Determine the [X, Y] coordinate at the center of the cell enclosing the given text.  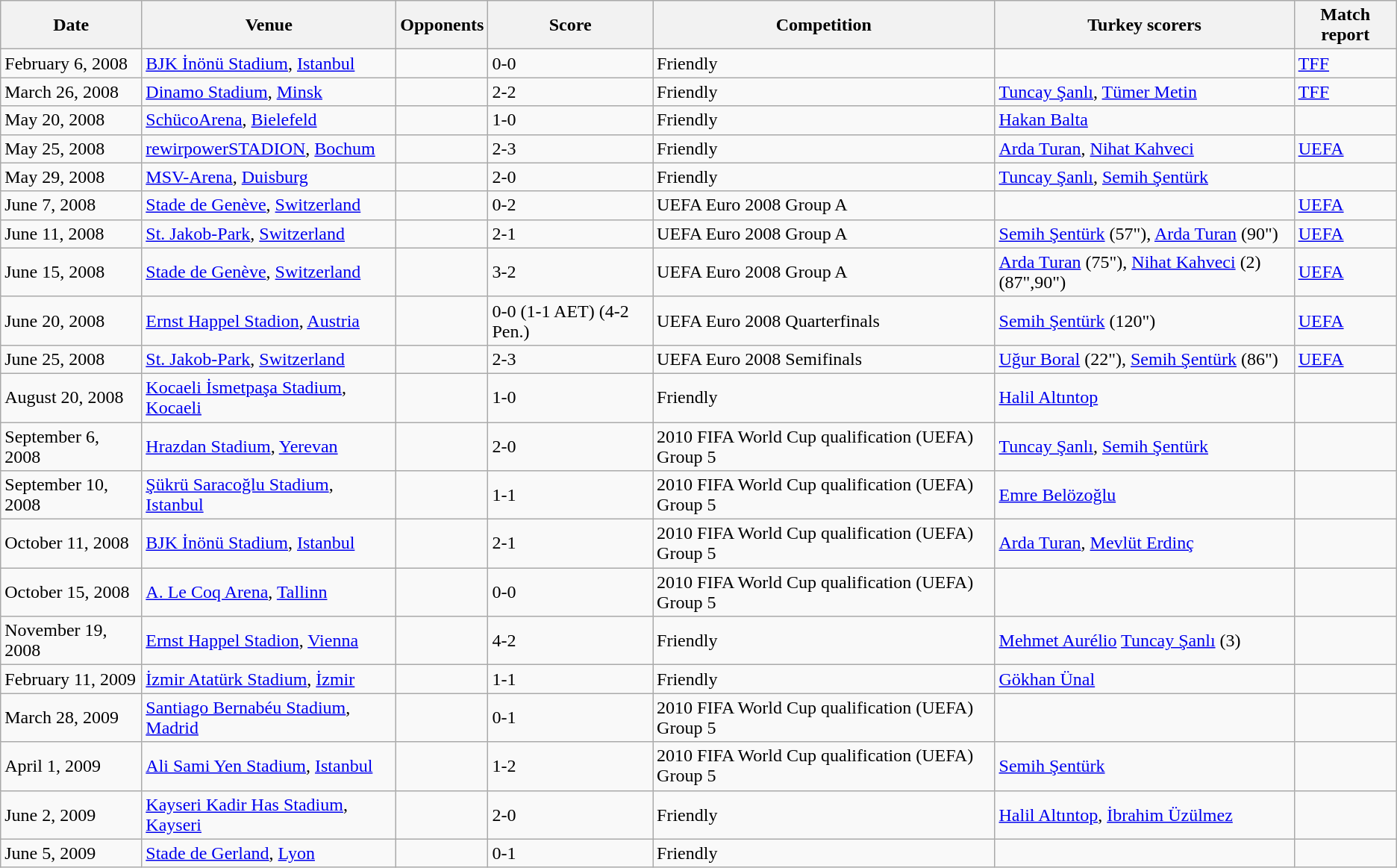
Şükrü Saracoğlu Stadium, Istanbul [269, 496]
June 11, 2008 [72, 234]
Ernst Happel Stadion, Vienna [269, 640]
September 6, 2008 [72, 446]
Hrazdan Stadium, Yerevan [269, 446]
Arda Turan (75"), Nihat Kahveci (2) (87",90") [1145, 272]
Semih Şentürk (120") [1145, 321]
October 15, 2008 [72, 593]
May 29, 2008 [72, 177]
Score [570, 25]
Hakan Balta [1145, 120]
SchücoArena, Bielefeld [269, 120]
4-2 [570, 640]
İzmir Atatürk Stadium, İzmir [269, 679]
Halil Altıntop, İbrahim Üzülmez [1145, 815]
Opponents [442, 25]
Kocaeli İsmetpaşa Stadium, Kocaeli [269, 397]
June 25, 2008 [72, 359]
Emre Belözoğlu [1145, 496]
Arda Turan, Mevlüt Erdinç [1145, 543]
Competition [824, 25]
February 6, 2008 [72, 63]
0-2 [570, 205]
UEFA Euro 2008 Semifinals [824, 359]
0-0 (1-1 AET) (4-2 Pen.) [570, 321]
Stade de Gerland, Lyon [269, 853]
Ali Sami Yen Stadium, Istanbul [269, 766]
March 28, 2009 [72, 718]
Tuncay Şanlı, Tümer Metin [1145, 92]
March 26, 2008 [72, 92]
Venue [269, 25]
May 20, 2008 [72, 120]
June 7, 2008 [72, 205]
rewirpowerSTADION, Bochum [269, 149]
Date [72, 25]
UEFA Euro 2008 Quarterfinals [824, 321]
Match report [1345, 25]
Santiago Bernabéu Stadium, Madrid [269, 718]
2-2 [570, 92]
June 5, 2009 [72, 853]
Kayseri Kadir Has Stadium, Kayseri [269, 815]
September 10, 2008 [72, 496]
1-2 [570, 766]
Dinamo Stadium, Minsk [269, 92]
October 11, 2008 [72, 543]
Ernst Happel Stadion, Austria [269, 321]
Semih Şentürk (57"), Arda Turan (90") [1145, 234]
June 15, 2008 [72, 272]
April 1, 2009 [72, 766]
June 20, 2008 [72, 321]
May 25, 2008 [72, 149]
February 11, 2009 [72, 679]
MSV-Arena, Duisburg [269, 177]
A. Le Coq Arena, Tallinn [269, 593]
Halil Altıntop [1145, 397]
June 2, 2009 [72, 815]
Arda Turan, Nihat Kahveci [1145, 149]
Gökhan Ünal [1145, 679]
Semih Şentürk [1145, 766]
Turkey scorers [1145, 25]
November 19, 2008 [72, 640]
August 20, 2008 [72, 397]
Mehmet Aurélio Tuncay Şanlı (3) [1145, 640]
Uğur Boral (22"), Semih Şentürk (86") [1145, 359]
3-2 [570, 272]
